From the cell containing the given text, extract its center point as [x, y] coordinate. 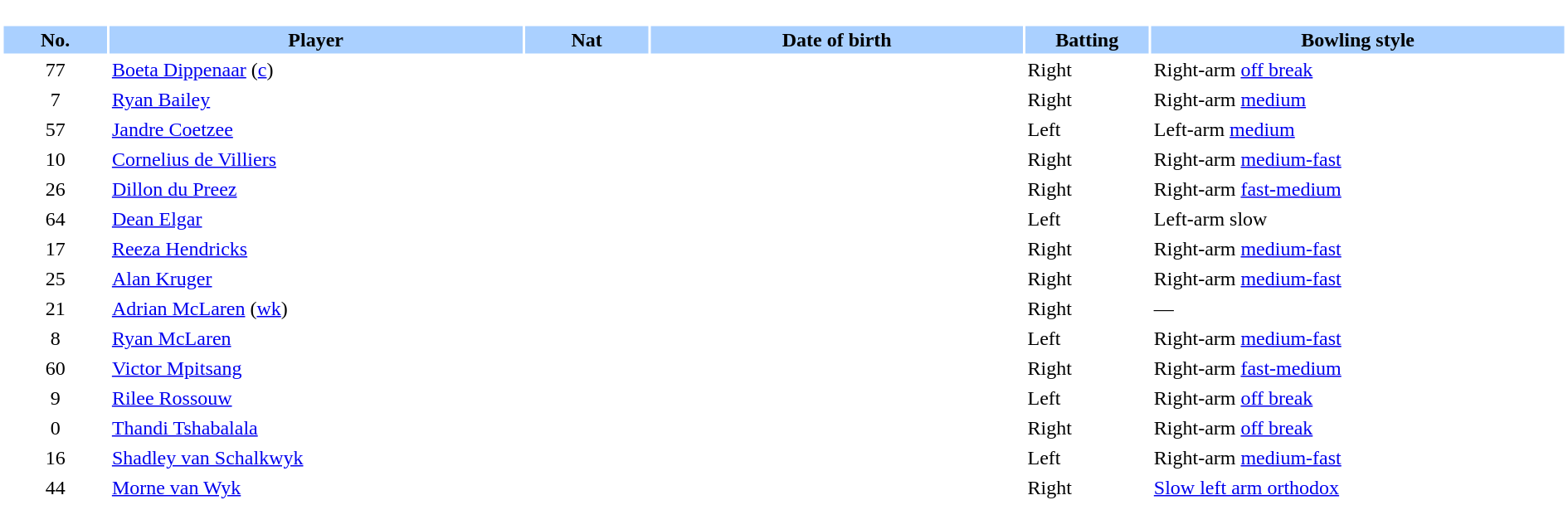
44 [55, 488]
Date of birth [837, 40]
8 [55, 338]
Shadley van Schalkwyk [316, 458]
16 [55, 458]
57 [55, 129]
77 [55, 70]
Jandre Coetzee [316, 129]
Left-arm slow [1358, 219]
64 [55, 219]
Boeta Dippenaar (c) [316, 70]
25 [55, 279]
Morne van Wyk [316, 488]
Left-arm medium [1358, 129]
17 [55, 249]
Right-arm medium [1358, 100]
Nat [586, 40]
Ryan McLaren [316, 338]
10 [55, 159]
0 [55, 428]
26 [55, 189]
7 [55, 100]
Player [316, 40]
Slow left arm orthodox [1358, 488]
60 [55, 368]
Ryan Bailey [316, 100]
Dean Elgar [316, 219]
Batting [1087, 40]
Rilee Rossouw [316, 398]
Alan Kruger [316, 279]
Victor Mpitsang [316, 368]
Cornelius de Villiers [316, 159]
Reeza Hendricks [316, 249]
Thandi Tshabalala [316, 428]
Adrian McLaren (wk) [316, 308]
— [1358, 308]
Dillon du Preez [316, 189]
Bowling style [1358, 40]
9 [55, 398]
No. [55, 40]
21 [55, 308]
